Search for the cell housing the specified text and yield its [x, y] center coordinate. 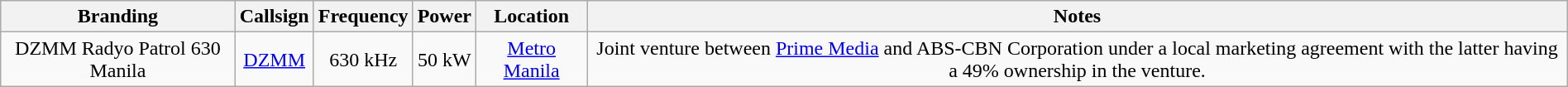
DZMM Radyo Patrol 630 Manila [117, 60]
DZMM [275, 60]
Frequency [363, 17]
50 kW [444, 60]
Metro Manila [532, 60]
Branding [117, 17]
Notes [1077, 17]
Callsign [275, 17]
Power [444, 17]
630 kHz [363, 60]
Joint venture between Prime Media and ABS-CBN Corporation under a local marketing agreement with the latter having a 49% ownership in the venture. [1077, 60]
Location [532, 17]
